Detect which cell encompasses the target text, then output its [X, Y] center coordinate. 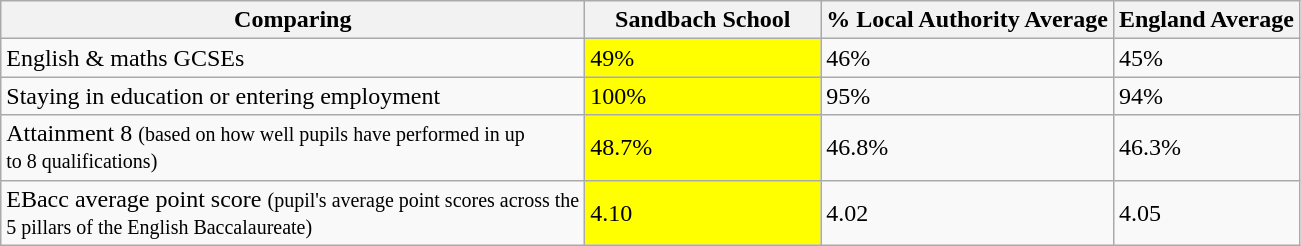
Attainment 8 (based on how well pupils have performed in up to 8 qualifications) [293, 148]
% Local Authority Average [968, 20]
Sandbach School [703, 20]
Staying in education or entering employment [293, 96]
4.10 [703, 212]
Comparing [293, 20]
English & maths GCSEs [293, 58]
94% [1206, 96]
95% [968, 96]
4.05 [1206, 212]
48.7% [703, 148]
100% [703, 96]
EBacc average point score (pupil's average point scores across the 5 pillars of the English Baccalaureate) [293, 212]
46.8% [968, 148]
45% [1206, 58]
49% [703, 58]
4.02 [968, 212]
46.3% [1206, 148]
England Average [1206, 20]
46% [968, 58]
